Pinpoint the cell where the given text exists, returning its (x, y) midpoint coordinate. 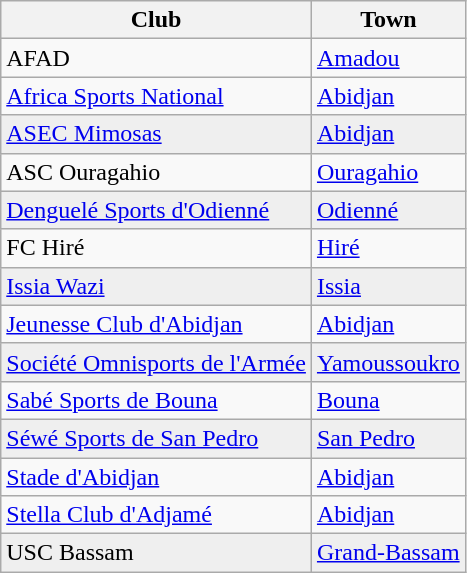
Hiré (388, 248)
ASEC Mimosas (156, 134)
Société Omnisports de l'Armée (156, 362)
Ouragahio (388, 172)
Odienné (388, 210)
Denguelé Sports d'Odienné (156, 210)
ASC Ouragahio (156, 172)
Yamoussoukro (388, 362)
San Pedro (388, 438)
Jeunesse Club d'Abidjan (156, 324)
Issia (388, 286)
Amadou (388, 58)
Séwé Sports de San Pedro (156, 438)
Africa Sports National (156, 96)
AFAD (156, 58)
Bouna (388, 400)
Stade d'Abidjan (156, 477)
Stella Club d'Adjamé (156, 515)
Sabé Sports de Bouna (156, 400)
USC Bassam (156, 553)
Grand-Bassam (388, 553)
Town (388, 20)
FC Hiré (156, 248)
Club (156, 20)
Issia Wazi (156, 286)
